Pinpoint the cell where the given text exists, returning its (X, Y) midpoint coordinate. 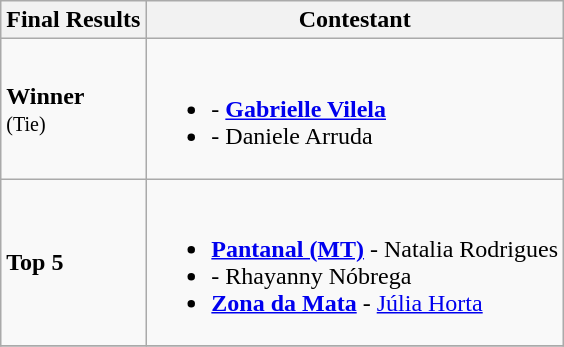
Winner(Tie) (74, 109)
Top 5 (74, 262)
Final Results (74, 20)
- Gabrielle Vilela - Daniele Arruda (355, 109)
Pantanal (MT) - Natalia Rodrigues - Rhayanny Nóbrega Zona da Mata - Júlia Horta (355, 262)
Contestant (355, 20)
